Capture the cell that displays the provided text and extract its [x, y] central coordinate. 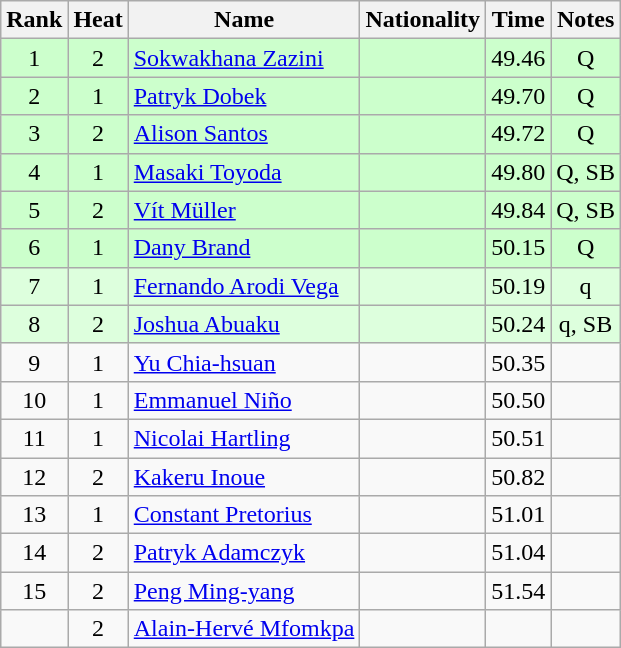
50.82 [518, 477]
Yu Chia-hsuan [244, 362]
11 [34, 438]
14 [34, 553]
Vít Müller [244, 210]
6 [34, 248]
51.54 [518, 591]
Notes [586, 20]
Name [244, 20]
Alain-Hervé Mfomkpa [244, 629]
50.24 [518, 324]
Peng Ming-yang [244, 591]
Alison Santos [244, 134]
Masaki Toyoda [244, 172]
7 [34, 286]
50.19 [518, 286]
q, SB [586, 324]
Time [518, 20]
Nationality [423, 20]
49.80 [518, 172]
Heat [98, 20]
q [586, 286]
Kakeru Inoue [244, 477]
Sokwakhana Zazini [244, 58]
5 [34, 210]
51.01 [518, 515]
Patryk Dobek [244, 96]
50.35 [518, 362]
51.04 [518, 553]
49.72 [518, 134]
4 [34, 172]
Rank [34, 20]
Dany Brand [244, 248]
50.50 [518, 400]
15 [34, 591]
Constant Pretorius [244, 515]
49.46 [518, 58]
Nicolai Hartling [244, 438]
10 [34, 400]
Patryk Adamczyk [244, 553]
50.15 [518, 248]
Joshua Abuaku [244, 324]
8 [34, 324]
Fernando Arodi Vega [244, 286]
12 [34, 477]
49.70 [518, 96]
9 [34, 362]
Emmanuel Niño [244, 400]
3 [34, 134]
49.84 [518, 210]
50.51 [518, 438]
13 [34, 515]
